For the text-containing cell, return its midpoint in (x, y) coordinate format. 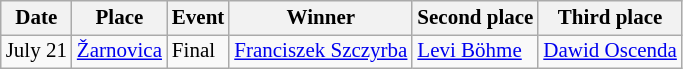
Place (120, 18)
Levi Böhme (475, 52)
Date (36, 18)
Second place (475, 18)
July 21 (36, 52)
Winner (320, 18)
Žarnovica (120, 52)
Event (198, 18)
Dawid Oscenda (610, 52)
Third place (610, 18)
Final (198, 52)
Franciszek Szczyrba (320, 52)
